Detect which cell encompasses the target text, then output its (X, Y) center coordinate. 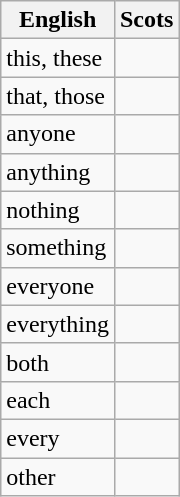
anything (58, 172)
other (58, 477)
anyone (58, 134)
this, these (58, 58)
everything (58, 324)
both (58, 362)
nothing (58, 210)
each (58, 400)
every (58, 438)
that, those (58, 96)
Scots (146, 20)
English (58, 20)
something (58, 248)
everyone (58, 286)
